Provide the [x, y] coordinate of the cell's center where the given text is located.  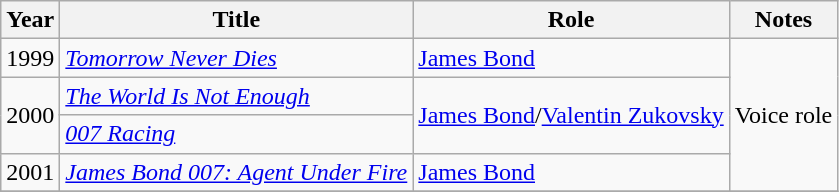
Voice role [784, 115]
2001 [30, 172]
Role [571, 20]
Title [236, 20]
Tomorrow Never Dies [236, 58]
James Bond 007: Agent Under Fire [236, 172]
2000 [30, 115]
Notes [784, 20]
James Bond/Valentin Zukovsky [571, 115]
Year [30, 20]
007 Racing [236, 134]
1999 [30, 58]
The World Is Not Enough [236, 96]
